Detect which cell encompasses the target text, then output its (x, y) center coordinate. 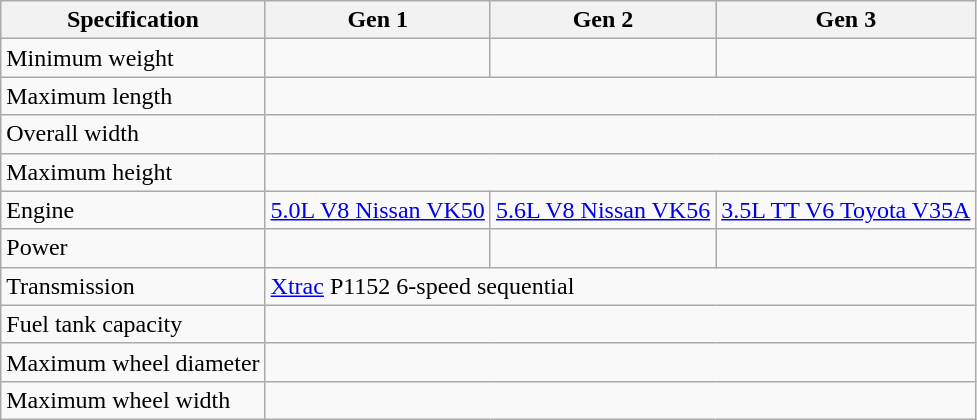
Specification (133, 20)
5.6L V8 Nissan VK56 (602, 210)
Engine (133, 210)
Transmission (133, 286)
Gen 1 (378, 20)
Minimum weight (133, 58)
Maximum height (133, 172)
Xtrac P1152 6-speed sequential (620, 286)
3.5L TT V6 Toyota V35A (846, 210)
Power (133, 248)
Fuel tank capacity (133, 324)
Maximum length (133, 96)
Overall width (133, 134)
Gen 3 (846, 20)
5.0L V8 Nissan VK50 (378, 210)
Maximum wheel width (133, 400)
Maximum wheel diameter (133, 362)
Gen 2 (602, 20)
